For the text-containing cell, return its midpoint in (x, y) coordinate format. 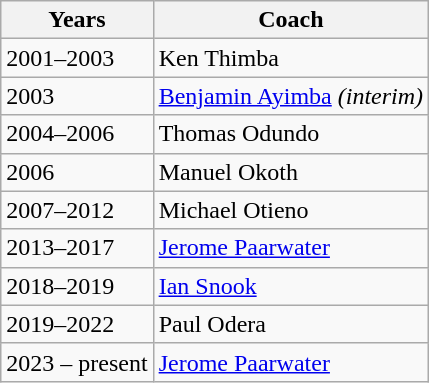
Years (77, 20)
2003 (77, 96)
2007–2012 (77, 210)
2019–2022 (77, 324)
Manuel Okoth (290, 172)
Ken Thimba (290, 58)
2004–2006 (77, 134)
Thomas Odundo (290, 134)
2006 (77, 172)
2013–2017 (77, 248)
Coach (290, 20)
Ian Snook (290, 286)
2018–2019 (77, 286)
Benjamin Ayimba (interim) (290, 96)
2023 – present (77, 362)
Paul Odera (290, 324)
2001–2003 (77, 58)
Michael Otieno (290, 210)
